Return [X, Y] of the center of cell containing provided text 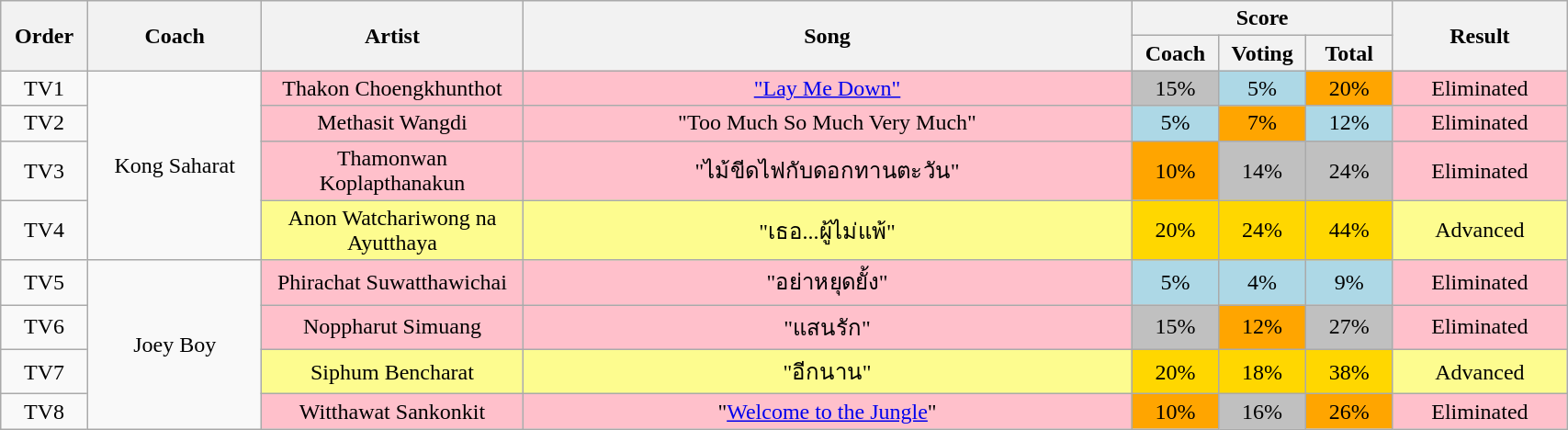
Thamonwan Koplapthanakun [392, 171]
TV6 [44, 327]
"แสนรัก" [827, 327]
Voting [1262, 53]
"ไม้ขีดไฟกับดอกทานตะวัน" [827, 171]
TV5 [44, 283]
Witthawat Sankonkit [392, 412]
26% [1348, 412]
"อย่าหยุดยั้ง" [827, 283]
Order [44, 36]
Phirachat Suwatthawichai [392, 283]
4% [1262, 283]
"Too Much So Much Very Much" [827, 123]
Total [1348, 53]
TV2 [44, 123]
Score [1262, 18]
Artist [392, 36]
27% [1348, 327]
9% [1348, 283]
TV4 [44, 230]
TV8 [44, 412]
"เธอ...ผู้ไม่แพ้" [827, 230]
Result [1479, 36]
14% [1262, 171]
18% [1262, 371]
TV7 [44, 371]
"อีกนาน" [827, 371]
Anon Watchariwong na Ayutthaya [392, 230]
Joey Boy [175, 345]
7% [1262, 123]
Kong Saharat [175, 165]
TV3 [44, 171]
Siphum Bencharat [392, 371]
Methasit Wangdi [392, 123]
TV1 [44, 88]
Thakon Choengkhunthot [392, 88]
44% [1348, 230]
Noppharut Simuang [392, 327]
16% [1262, 412]
"Welcome to the Jungle" [827, 412]
"Lay Me Down" [827, 88]
38% [1348, 371]
Song [827, 36]
